Find where the given text appears and provide that cell's center as (X, Y) coordinate. 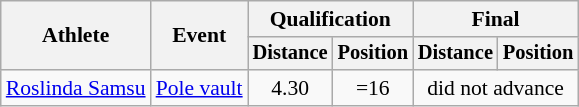
Athlete (76, 36)
did not advance (496, 88)
=16 (373, 88)
Roslinda Samsu (76, 88)
Final (496, 19)
Qualification (330, 19)
Pole vault (200, 88)
4.30 (290, 88)
Event (200, 36)
